Return the (X, Y) coordinate for the center point of the cell that contains the specified text.  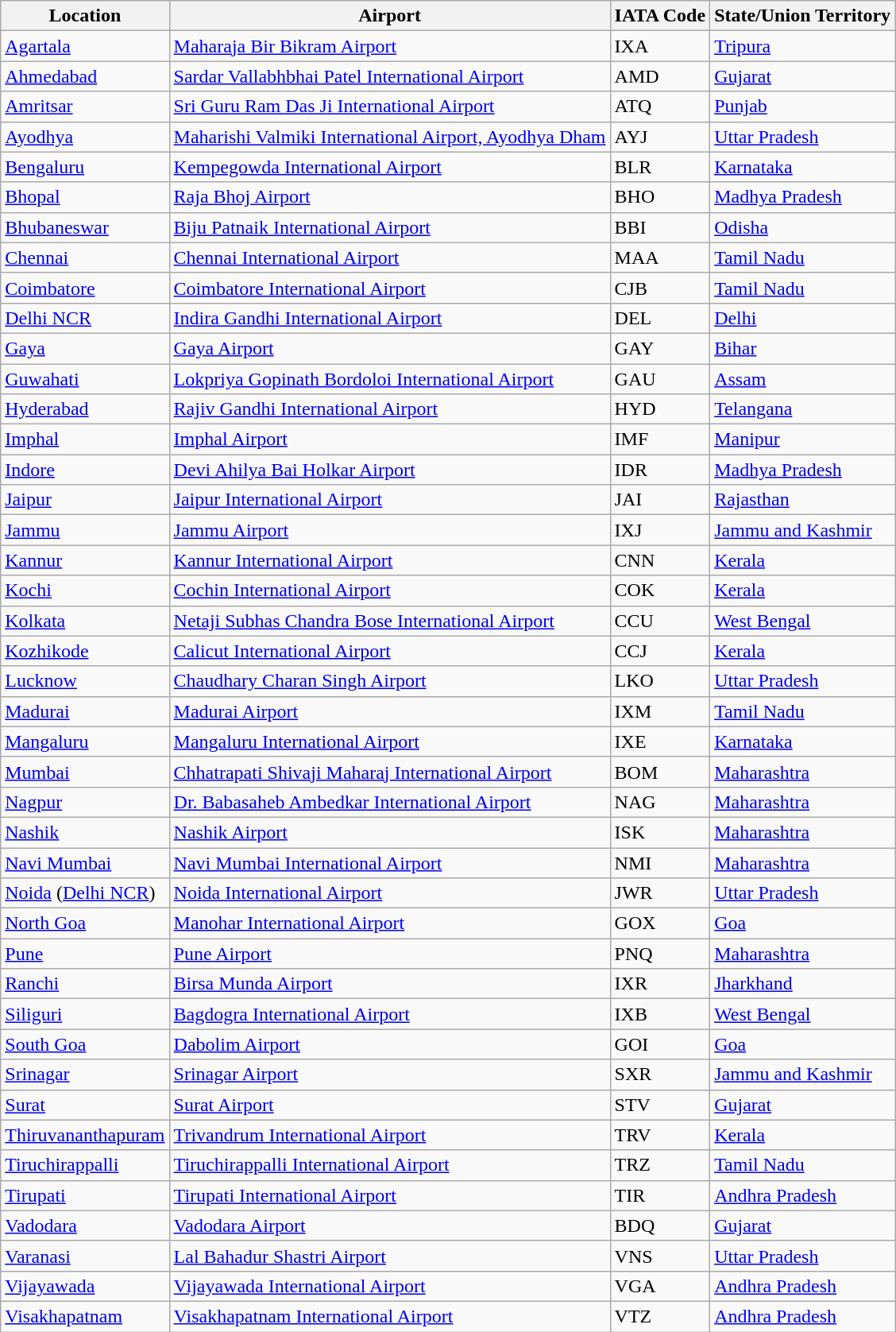
IXA (660, 46)
AMD (660, 76)
NAG (660, 802)
Bagdogra International Airport (389, 1014)
Birsa Munda Airport (389, 984)
Varanasi (85, 1256)
Kochi (85, 590)
Odisha (802, 227)
Raja Bhoj Airport (389, 197)
Tirupati International Airport (389, 1195)
BLR (660, 167)
Srinagar Airport (389, 1075)
IXR (660, 984)
BBI (660, 227)
VNS (660, 1256)
CCJ (660, 651)
Madurai (85, 711)
Airport (389, 16)
COK (660, 590)
Imphal (85, 439)
Noida (Delhi NCR) (85, 893)
Indore (85, 470)
Siliguri (85, 1014)
TRV (660, 1135)
Biju Patnaik International Airport (389, 227)
SXR (660, 1075)
GOX (660, 923)
Surat (85, 1105)
Manohar International Airport (389, 923)
North Goa (85, 923)
Rajiv Gandhi International Airport (389, 409)
Delhi NCR (85, 318)
Netaji Subhas Chandra Bose International Airport (389, 621)
Vadodara (85, 1226)
Madurai Airport (389, 711)
Dabolim Airport (389, 1044)
Chaudhary Charan Singh Airport (389, 681)
Delhi (802, 318)
Vijayawada (85, 1286)
Bihar (802, 348)
Vadodara Airport (389, 1226)
Mumbai (85, 772)
CJB (660, 288)
Lucknow (85, 681)
Amritsar (85, 106)
Tiruchirappalli International Airport (389, 1165)
Gaya Airport (389, 348)
ATQ (660, 106)
Bhopal (85, 197)
HYD (660, 409)
Bengaluru (85, 167)
GAY (660, 348)
Kannur International Airport (389, 560)
Kozhikode (85, 651)
LKO (660, 681)
Manipur (802, 439)
Assam (802, 379)
Devi Ahilya Bai Holkar Airport (389, 470)
Pune (85, 954)
Navi Mumbai International Airport (389, 862)
GOI (660, 1044)
CCU (660, 621)
Jaipur (85, 500)
Ranchi (85, 984)
Navi Mumbai (85, 862)
Nagpur (85, 802)
Nashik (85, 832)
Punjab (802, 106)
Mangaluru (85, 742)
Nashik Airport (389, 832)
Hyderabad (85, 409)
State/Union Territory (802, 16)
Kempegowda International Airport (389, 167)
Thiruvananthapuram (85, 1135)
Maharaja Bir Bikram Airport (389, 46)
Visakhapatnam (85, 1316)
Ahmedabad (85, 76)
Indira Gandhi International Airport (389, 318)
BOM (660, 772)
Gaya (85, 348)
Guwahati (85, 379)
TRZ (660, 1165)
TIR (660, 1195)
Coimbatore International Airport (389, 288)
AYJ (660, 137)
Ayodhya (85, 137)
Cochin International Airport (389, 590)
STV (660, 1105)
BHO (660, 197)
MAA (660, 257)
VTZ (660, 1316)
Lal Bahadur Shastri Airport (389, 1256)
Jharkhand (802, 984)
Tirupati (85, 1195)
Srinagar (85, 1075)
Vijayawada International Airport (389, 1286)
IDR (660, 470)
Bhubaneswar (85, 227)
PNQ (660, 954)
IXJ (660, 530)
Noida International Airport (389, 893)
South Goa (85, 1044)
Chennai (85, 257)
Coimbatore (85, 288)
IMF (660, 439)
Chhatrapati Shivaji Maharaj International Airport (389, 772)
Location (85, 16)
JAI (660, 500)
CNN (660, 560)
BDQ (660, 1226)
GAU (660, 379)
Chennai International Airport (389, 257)
Jaipur International Airport (389, 500)
Kolkata (85, 621)
Mangaluru International Airport (389, 742)
VGA (660, 1286)
JWR (660, 893)
Surat Airport (389, 1105)
Jammu Airport (389, 530)
IXM (660, 711)
Trivandrum International Airport (389, 1135)
Dr. Babasaheb Ambedkar International Airport (389, 802)
NMI (660, 862)
Tripura (802, 46)
Kannur (85, 560)
Sri Guru Ram Das Ji International Airport (389, 106)
Agartala (85, 46)
DEL (660, 318)
IXB (660, 1014)
Maharishi Valmiki International Airport, Ayodhya Dham (389, 137)
Imphal Airport (389, 439)
Sardar Vallabhbhai Patel International Airport (389, 76)
Lokpriya Gopinath Bordoloi International Airport (389, 379)
ISK (660, 832)
Telangana (802, 409)
Calicut International Airport (389, 651)
Visakhapatnam International Airport (389, 1316)
IXE (660, 742)
IATA Code (660, 16)
Jammu (85, 530)
Rajasthan (802, 500)
Pune Airport (389, 954)
Tiruchirappalli (85, 1165)
